Capture the cell that displays the provided text and extract its (X, Y) central coordinate. 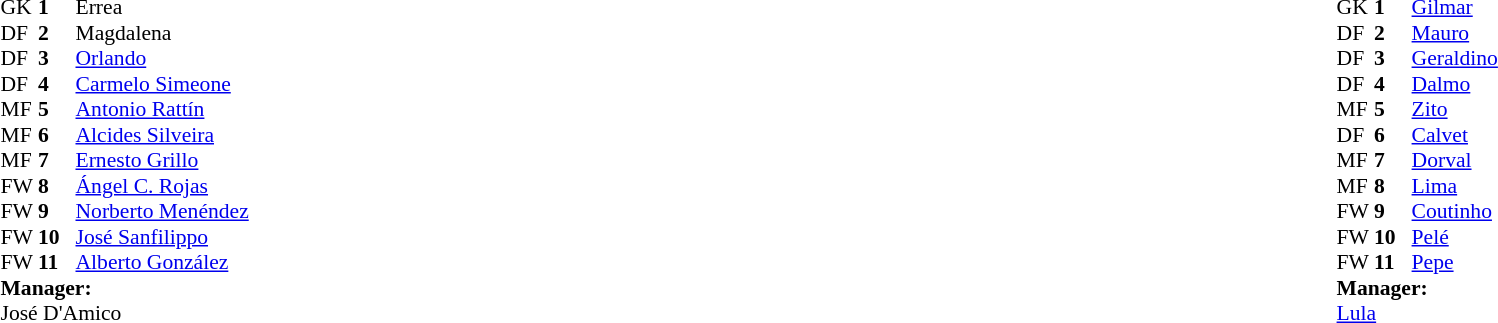
Pepe (1455, 263)
Alberto González (162, 263)
Calvet (1455, 135)
Norberto Menéndez (162, 211)
Antonio Rattín (162, 109)
Geraldino (1455, 59)
Dorval (1455, 161)
Alcides Silveira (162, 135)
Orlando (162, 59)
Ernesto Grillo (162, 161)
Zito (1455, 109)
Mauro (1455, 33)
José Sanfilippo (162, 237)
Lima (1455, 186)
Ángel C. Rojas (162, 186)
Coutinho (1455, 211)
Magdalena (162, 33)
Carmelo Simeone (162, 84)
Dalmo (1455, 84)
Pelé (1455, 237)
